Return (X, Y) of the center of cell containing provided text 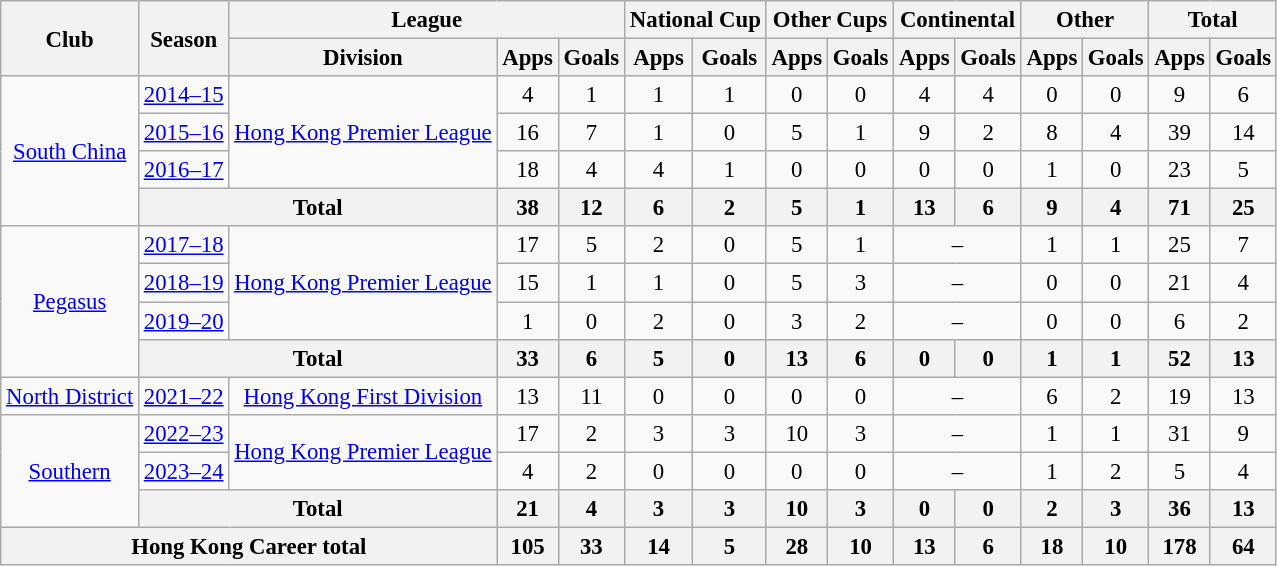
North District (70, 396)
2022–23 (184, 433)
15 (528, 283)
12 (591, 208)
2016–17 (184, 170)
2021–22 (184, 396)
Season (184, 38)
2019–20 (184, 321)
2023–24 (184, 471)
52 (1180, 358)
39 (1180, 133)
Club (70, 38)
Other (1085, 20)
11 (591, 396)
178 (1180, 546)
National Cup (696, 20)
23 (1180, 170)
28 (796, 546)
31 (1180, 433)
2018–19 (184, 283)
2015–16 (184, 133)
8 (1052, 133)
2014–15 (184, 95)
2017–18 (184, 245)
71 (1180, 208)
36 (1180, 509)
19 (1180, 396)
Hong Kong Career total (249, 546)
Division (363, 58)
Pegasus (70, 301)
Continental (958, 20)
Southern (70, 470)
38 (528, 208)
South China (70, 151)
105 (528, 546)
16 (528, 133)
Hong Kong First Division (363, 396)
League (427, 20)
64 (1243, 546)
Other Cups (830, 20)
